For the text-containing cell, return its midpoint in (x, y) coordinate format. 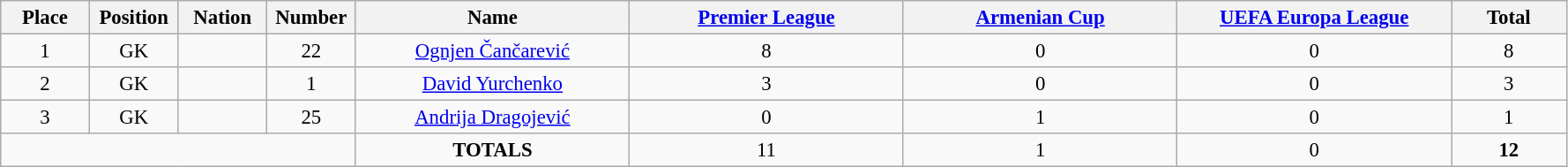
UEFA Europa League (1314, 18)
Nation (222, 18)
Place (46, 18)
12 (1510, 150)
11 (767, 150)
25 (312, 118)
Armenian Cup (1041, 18)
Name (492, 18)
2 (46, 84)
Premier League (767, 18)
Andrija Dragojević (492, 118)
Ognjen Čančarević (492, 51)
Number (312, 18)
22 (312, 51)
David Yurchenko (492, 84)
Total (1510, 18)
Position (134, 18)
TOTALS (492, 150)
